Capture the cell that displays the provided text and extract its (x, y) central coordinate. 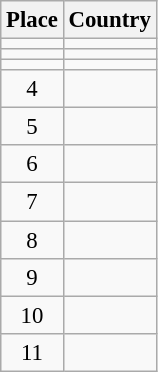
4 (32, 89)
6 (32, 165)
Place (32, 20)
8 (32, 240)
Country (110, 20)
9 (32, 277)
5 (32, 127)
10 (32, 315)
11 (32, 352)
7 (32, 202)
